From the cell containing the given text, extract its center point as [X, Y] coordinate. 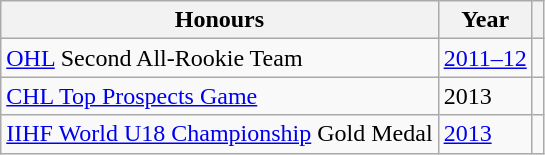
CHL Top Prospects Game [220, 96]
2011–12 [485, 58]
OHL Second All-Rookie Team [220, 58]
Year [485, 20]
IIHF World U18 Championship Gold Medal [220, 134]
Honours [220, 20]
